Output the (x, y) coordinate of the center of the cell containing the given text.  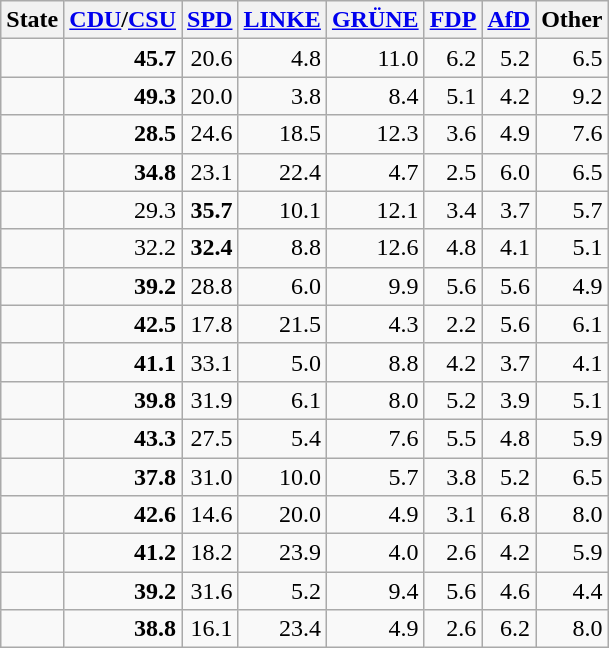
28.8 (210, 286)
45.7 (123, 58)
4.0 (375, 553)
CDU/CSU (123, 20)
2.5 (453, 172)
10.0 (282, 477)
12.1 (375, 210)
5.5 (453, 438)
35.7 (210, 210)
21.5 (282, 324)
33.1 (210, 362)
AfD (509, 20)
9.2 (572, 96)
37.8 (123, 477)
2.2 (453, 324)
12.6 (375, 248)
23.1 (210, 172)
9.9 (375, 286)
41.1 (123, 362)
31.0 (210, 477)
11.0 (375, 58)
20.6 (210, 58)
43.3 (123, 438)
28.5 (123, 134)
3.6 (453, 134)
49.3 (123, 96)
16.1 (210, 629)
31.6 (210, 591)
FDP (453, 20)
32.2 (123, 248)
10.1 (282, 210)
29.3 (123, 210)
3.4 (453, 210)
24.6 (210, 134)
9.4 (375, 591)
34.8 (123, 172)
8.4 (375, 96)
42.5 (123, 324)
5.0 (282, 362)
4.3 (375, 324)
31.9 (210, 400)
3.9 (509, 400)
18.5 (282, 134)
4.6 (509, 591)
23.9 (282, 553)
14.6 (210, 515)
42.6 (123, 515)
4.4 (572, 591)
23.4 (282, 629)
32.4 (210, 248)
12.3 (375, 134)
41.2 (123, 553)
State (32, 20)
GRÜNE (375, 20)
3.1 (453, 515)
Other (572, 20)
22.4 (282, 172)
39.8 (123, 400)
6.8 (509, 515)
SPD (210, 20)
17.8 (210, 324)
LINKE (282, 20)
27.5 (210, 438)
4.7 (375, 172)
18.2 (210, 553)
5.4 (282, 438)
38.8 (123, 629)
